Return [x, y] of the center of cell containing provided text 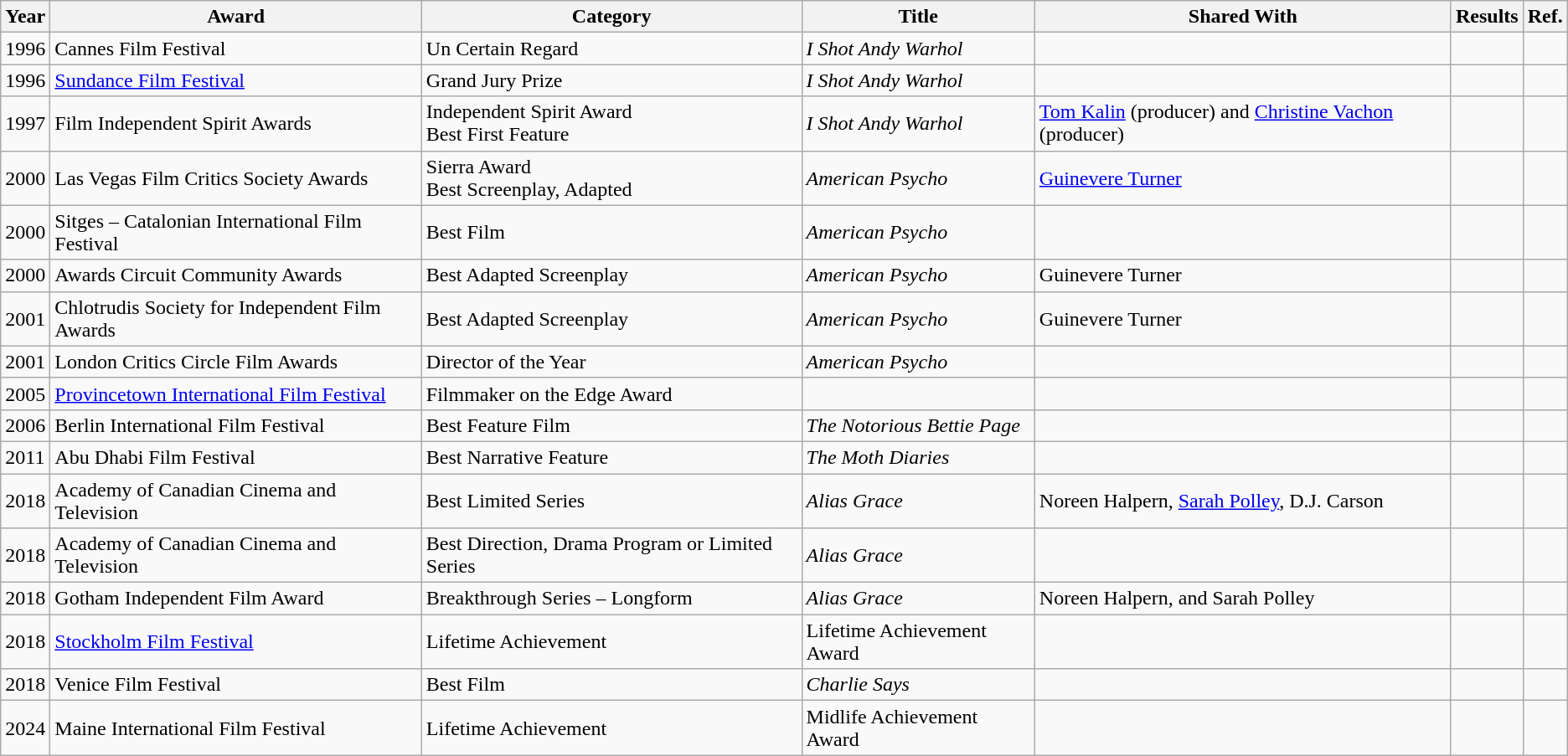
Awards Circuit Community Awards [236, 275]
Un Certain Regard [611, 49]
Title [918, 17]
Midlife Achievement Award [918, 728]
Gotham Independent Film Award [236, 599]
Sitges – Catalonian International Film Festival [236, 233]
Cannes Film Festival [236, 49]
London Critics Circle Film Awards [236, 362]
Category [611, 17]
Maine International Film Festival [236, 728]
Best Direction, Drama Program or Limited Series [611, 556]
Noreen Halpern, Sarah Polley, D.J. Carson [1243, 501]
Sundance Film Festival [236, 80]
Las Vegas Film Critics Society Awards [236, 177]
2006 [25, 425]
Abu Dhabi Film Festival [236, 457]
Sierra AwardBest Screenplay, Adapted [611, 177]
Film Independent Spirit Awards [236, 124]
Best Feature Film [611, 425]
2024 [25, 728]
Stockholm Film Festival [236, 641]
Grand Jury Prize [611, 80]
Venice Film Festival [236, 685]
Best Narrative Feature [611, 457]
1997 [25, 124]
Noreen Halpern, and Sarah Polley [1243, 599]
Breakthrough Series – Longform [611, 599]
Shared With [1243, 17]
Director of the Year [611, 362]
2005 [25, 393]
Filmmaker on the Edge Award [611, 393]
Berlin International Film Festival [236, 425]
2011 [25, 457]
The Notorious Bettie Page [918, 425]
Ref. [1545, 17]
Chlotrudis Society for Independent Film Awards [236, 318]
Best Limited Series [611, 501]
Award [236, 17]
Results [1487, 17]
The Moth Diaries [918, 457]
Lifetime Achievement Award [918, 641]
Independent Spirit AwardBest First Feature [611, 124]
Tom Kalin (producer) and Christine Vachon (producer) [1243, 124]
Year [25, 17]
Provincetown International Film Festival [236, 393]
Charlie Says [918, 685]
